Extract the (x, y) coordinate from the center of the cell holding the provided text.  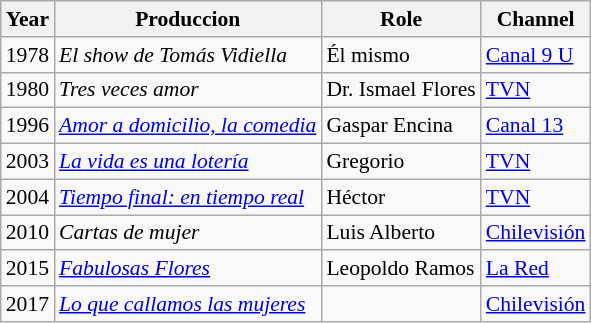
Produccion (188, 19)
1996 (28, 126)
Gaspar Encina (400, 126)
Héctor (400, 197)
Amor a domicilio, la comedia (188, 126)
El show de Tomás Vidiella (188, 55)
Year (28, 19)
Fabulosas Flores (188, 269)
Él mismo (400, 55)
Cartas de mujer (188, 233)
La vida es una lotería (188, 162)
Channel (536, 19)
Dr. Ismael Flores (400, 90)
2004 (28, 197)
1980 (28, 90)
Canal 13 (536, 126)
Tiempo final: en tiempo real (188, 197)
2017 (28, 304)
La Red (536, 269)
Gregorio (400, 162)
2003 (28, 162)
2015 (28, 269)
Lo que callamos las mujeres (188, 304)
Leopoldo Ramos (400, 269)
Luis Alberto (400, 233)
Tres veces amor (188, 90)
Canal 9 U (536, 55)
2010 (28, 233)
1978 (28, 55)
Role (400, 19)
